Provide the [x, y] coordinate of the cell's center where the given text is located.  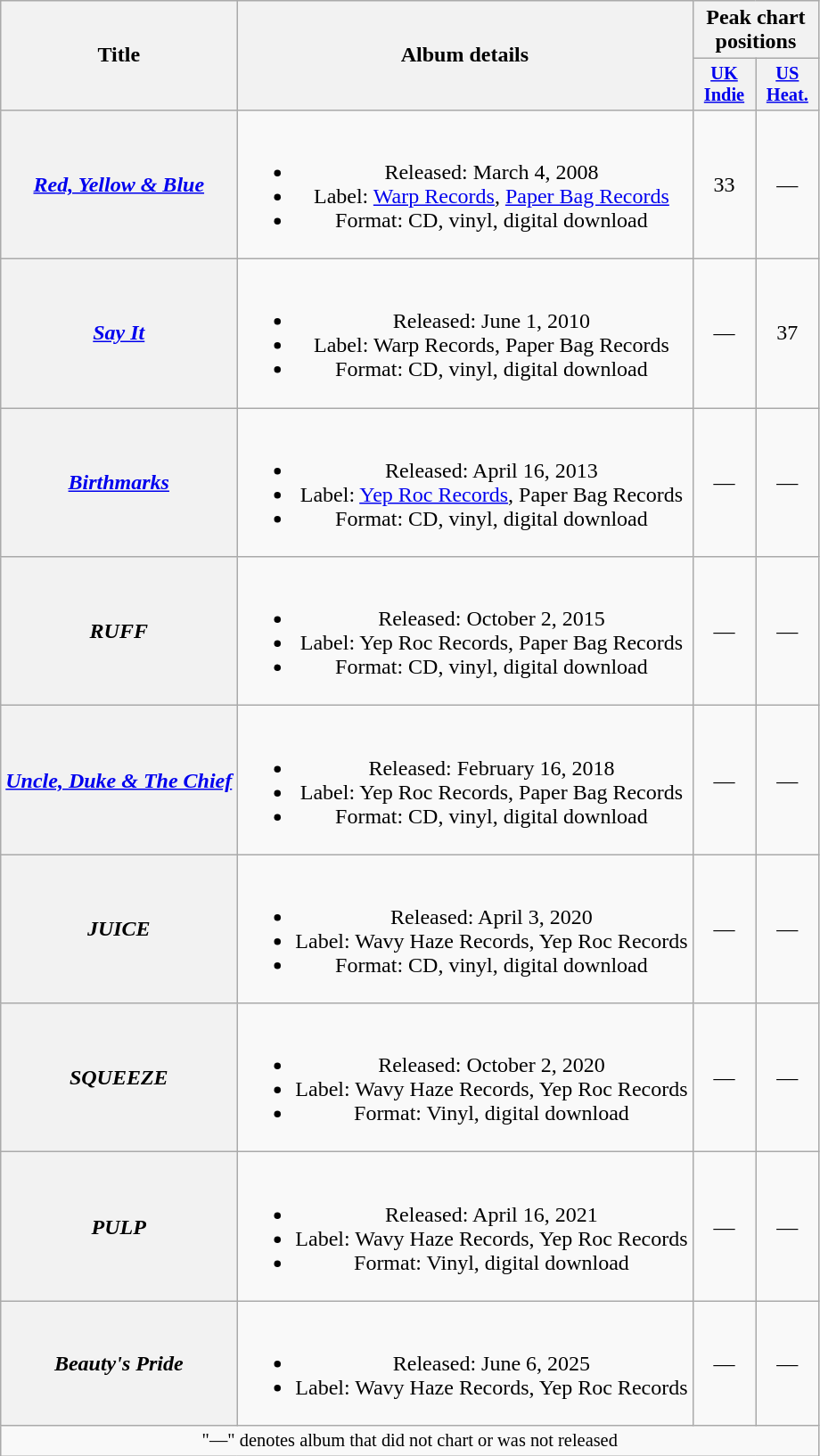
UKIndie [724, 85]
Released: April 16, 2021Label: Wavy Haze Records, Yep Roc RecordsFormat: Vinyl, digital download [465, 1226]
Released: April 16, 2013Label: Yep Roc Records, Paper Bag RecordsFormat: CD, vinyl, digital download [465, 483]
Released: June 6, 2025Label: Wavy Haze Records, Yep Roc Records [465, 1363]
Say It [119, 333]
SQUEEZE [119, 1078]
Peak chart positions [756, 30]
Beauty's Pride [119, 1363]
PULP [119, 1226]
RUFF [119, 631]
Uncle, Duke & The Chief [119, 781]
Birthmarks [119, 483]
Title [119, 55]
Released: October 2, 2020Label: Wavy Haze Records, Yep Roc RecordsFormat: Vinyl, digital download [465, 1078]
Released: April 3, 2020Label: Wavy Haze Records, Yep Roc RecordsFormat: CD, vinyl, digital download [465, 928]
33 [724, 184]
Released: June 1, 2010Label: Warp Records, Paper Bag RecordsFormat: CD, vinyl, digital download [465, 333]
37 [788, 333]
Released: March 4, 2008Label: Warp Records, Paper Bag RecordsFormat: CD, vinyl, digital download [465, 184]
JUICE [119, 928]
Red, Yellow & Blue [119, 184]
Released: February 16, 2018Label: Yep Roc Records, Paper Bag RecordsFormat: CD, vinyl, digital download [465, 781]
USHeat. [788, 85]
"—" denotes album that did not chart or was not released [410, 1441]
Album details [465, 55]
Released: October 2, 2015Label: Yep Roc Records, Paper Bag RecordsFormat: CD, vinyl, digital download [465, 631]
